Output the [x, y] coordinate of the center of the cell containing the given text.  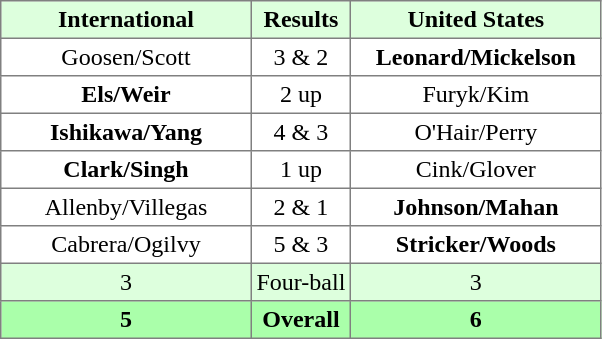
Clark/Singh [126, 170]
Ishikawa/Yang [126, 132]
Allenby/Villegas [126, 207]
2 & 1 [300, 207]
Stricker/Woods [476, 245]
Overall [300, 320]
5 [126, 320]
Johnson/Mahan [476, 207]
Cink/Glover [476, 170]
1 up [300, 170]
Cabrera/Ogilvy [126, 245]
Els/Weir [126, 95]
2 up [300, 95]
Four-ball [300, 282]
6 [476, 320]
3 & 2 [300, 57]
5 & 3 [300, 245]
Goosen/Scott [126, 57]
United States [476, 20]
O'Hair/Perry [476, 132]
International [126, 20]
Furyk/Kim [476, 95]
Leonard/Mickelson [476, 57]
Results [300, 20]
4 & 3 [300, 132]
